For the text-containing cell, return its midpoint in (X, Y) coordinate format. 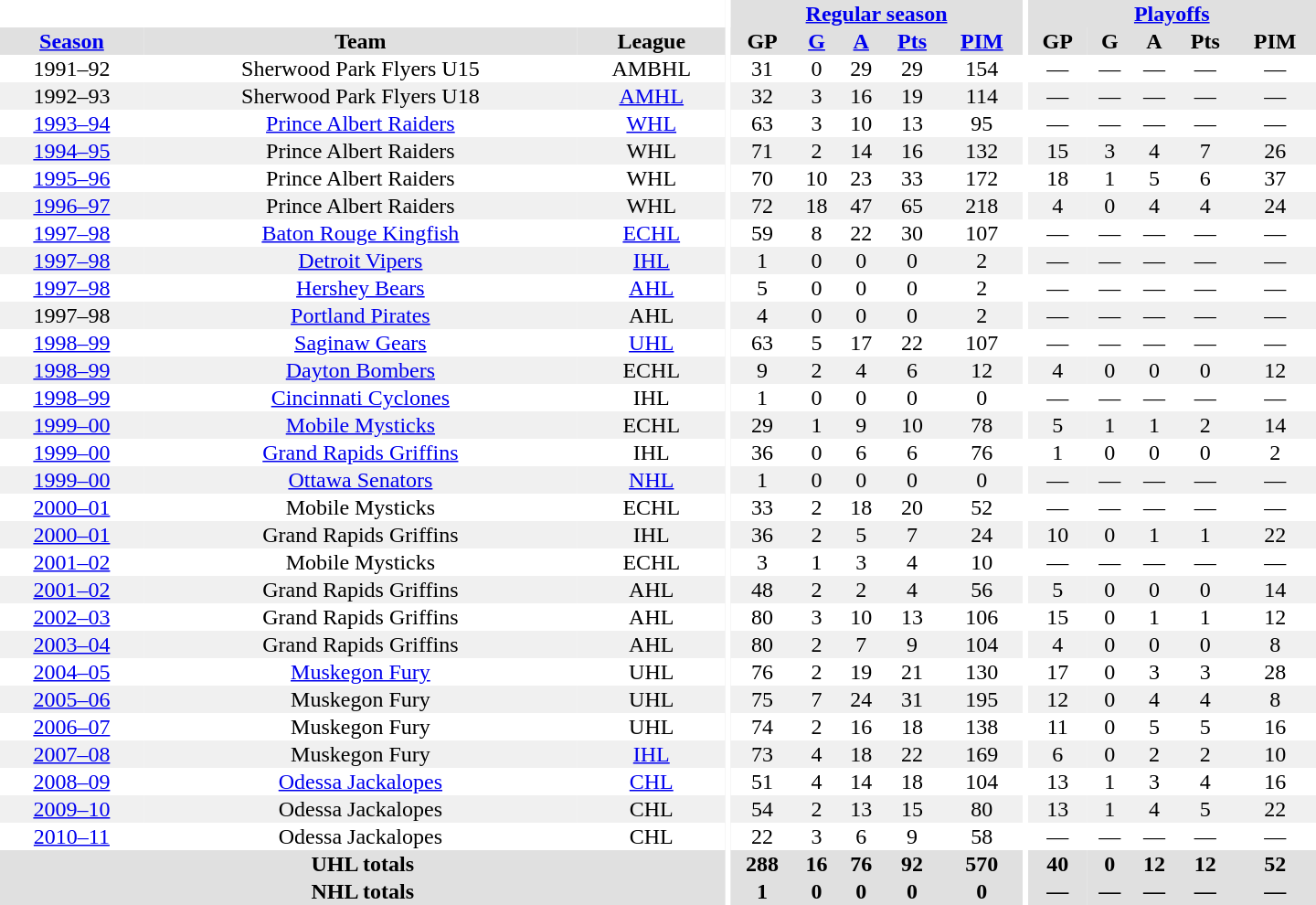
23 (861, 178)
2004–05 (71, 672)
2006–07 (71, 727)
Sherwood Park Flyers U15 (360, 69)
2003–04 (71, 644)
195 (982, 699)
Sherwood Park Flyers U18 (360, 96)
37 (1275, 178)
1994–95 (71, 151)
11 (1058, 727)
2009–10 (71, 809)
1996–97 (71, 206)
AMHL (652, 96)
75 (762, 699)
138 (982, 727)
47 (861, 206)
56 (982, 590)
AMBHL (652, 69)
59 (762, 233)
218 (982, 206)
48 (762, 590)
Playoffs (1172, 14)
54 (762, 809)
Hershey Bears (360, 288)
Baton Rouge Kingfish (360, 233)
154 (982, 69)
2002–03 (71, 617)
172 (982, 178)
Regular season (876, 14)
Saginaw Gears (360, 343)
Portland Pirates (360, 315)
1993–94 (71, 123)
78 (982, 425)
21 (912, 672)
74 (762, 727)
65 (912, 206)
UHL totals (363, 864)
28 (1275, 672)
570 (982, 864)
288 (762, 864)
1992–93 (71, 96)
92 (912, 864)
71 (762, 151)
NHL totals (363, 891)
58 (982, 836)
40 (1058, 864)
Cincinnati Cyclones (360, 398)
51 (762, 782)
20 (912, 507)
League (652, 41)
NHL (652, 480)
Team (360, 41)
106 (982, 617)
2005–06 (71, 699)
169 (982, 754)
114 (982, 96)
70 (762, 178)
130 (982, 672)
73 (762, 754)
1995–96 (71, 178)
Detroit Vipers (360, 261)
Season (71, 41)
30 (912, 233)
95 (982, 123)
2008–09 (71, 782)
2010–11 (71, 836)
26 (1275, 151)
Dayton Bombers (360, 370)
2007–08 (71, 754)
132 (982, 151)
1991–92 (71, 69)
72 (762, 206)
32 (762, 96)
Ottawa Senators (360, 480)
